Find where the given text appears and provide that cell's center as (X, Y) coordinate. 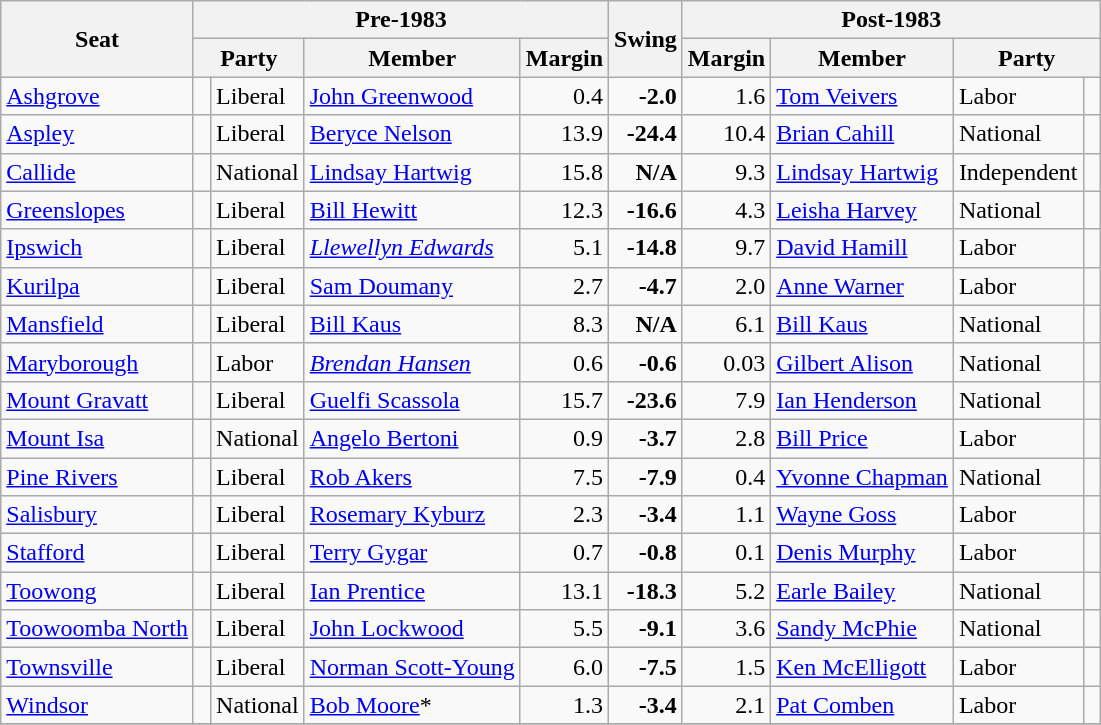
-3.7 (646, 438)
0.7 (564, 553)
6.0 (564, 667)
Bob Moore* (412, 705)
5.1 (564, 248)
Post-1983 (891, 20)
4.3 (726, 210)
Denis Murphy (862, 553)
Wayne Goss (862, 515)
9.7 (726, 248)
Toowoomba North (98, 629)
-2.0 (646, 96)
David Hamill (862, 248)
1.1 (726, 515)
Seat (98, 39)
9.3 (726, 172)
Townsville (98, 667)
7.5 (564, 477)
Mount Isa (98, 438)
Brendan Hansen (412, 362)
12.3 (564, 210)
2.7 (564, 286)
-7.5 (646, 667)
0.6 (564, 362)
Independent (1018, 172)
-4.7 (646, 286)
Mansfield (98, 324)
5.2 (726, 591)
3.6 (726, 629)
Greenslopes (98, 210)
-23.6 (646, 400)
Windsor (98, 705)
Angelo Bertoni (412, 438)
2.8 (726, 438)
6.1 (726, 324)
0.9 (564, 438)
Ken McElligott (862, 667)
Salisbury (98, 515)
-7.9 (646, 477)
0.03 (726, 362)
10.4 (726, 134)
Sandy McPhie (862, 629)
Anne Warner (862, 286)
Terry Gygar (412, 553)
Leisha Harvey (862, 210)
Kurilpa (98, 286)
Pre-1983 (400, 20)
Pine Rivers (98, 477)
Callide (98, 172)
Ian Prentice (412, 591)
Swing (646, 39)
-9.1 (646, 629)
John Lockwood (412, 629)
2.0 (726, 286)
-0.6 (646, 362)
13.1 (564, 591)
Rob Akers (412, 477)
-24.4 (646, 134)
2.1 (726, 705)
1.6 (726, 96)
Beryce Nelson (412, 134)
8.3 (564, 324)
Aspley (98, 134)
Brian Cahill (862, 134)
7.9 (726, 400)
Ipswich (98, 248)
Llewellyn Edwards (412, 248)
13.9 (564, 134)
Mount Gravatt (98, 400)
Tom Veivers (862, 96)
0.1 (726, 553)
Yvonne Chapman (862, 477)
Guelfi Scassola (412, 400)
-14.8 (646, 248)
Maryborough (98, 362)
Stafford (98, 553)
Bill Price (862, 438)
Rosemary Kyburz (412, 515)
-0.8 (646, 553)
Ian Henderson (862, 400)
Ashgrove (98, 96)
Pat Comben (862, 705)
Earle Bailey (862, 591)
Norman Scott-Young (412, 667)
John Greenwood (412, 96)
1.5 (726, 667)
5.5 (564, 629)
-18.3 (646, 591)
1.3 (564, 705)
Toowong (98, 591)
2.3 (564, 515)
15.7 (564, 400)
Bill Hewitt (412, 210)
Sam Doumany (412, 286)
-16.6 (646, 210)
Gilbert Alison (862, 362)
15.8 (564, 172)
